Pinpoint the cell where the given text exists, returning its (X, Y) midpoint coordinate. 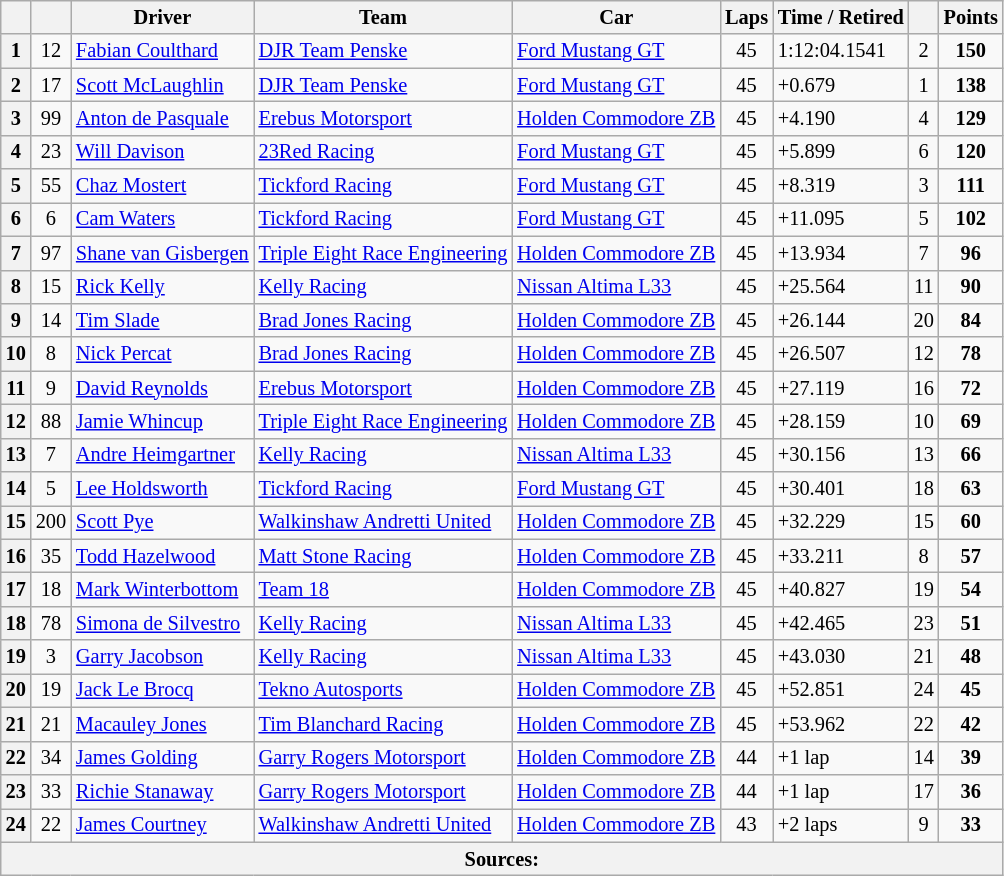
88 (51, 421)
+11.095 (841, 219)
+43.030 (841, 657)
Sources: (502, 859)
David Reynolds (162, 388)
Jamie Whincup (162, 421)
Mark Winterbottom (162, 589)
99 (51, 118)
Garry Jacobson (162, 657)
48 (971, 657)
+40.827 (841, 589)
60 (971, 522)
90 (971, 287)
+30.156 (841, 455)
+8.319 (841, 186)
72 (971, 388)
Car (616, 17)
+5.899 (841, 152)
Cam Waters (162, 219)
+2 laps (841, 825)
1:12:04.1541 (841, 51)
57 (971, 556)
111 (971, 186)
Jack Le Brocq (162, 690)
Scott McLaughlin (162, 85)
129 (971, 118)
Tim Slade (162, 320)
+32.229 (841, 522)
97 (51, 253)
Points (971, 17)
36 (971, 791)
Chaz Mostert (162, 186)
138 (971, 85)
+26.144 (841, 320)
51 (971, 623)
23Red Racing (384, 152)
84 (971, 320)
55 (51, 186)
+4.190 (841, 118)
120 (971, 152)
Richie Stanaway (162, 791)
James Golding (162, 758)
69 (971, 421)
Team (384, 17)
Rick Kelly (162, 287)
+33.211 (841, 556)
Team 18 (384, 589)
Andre Heimgartner (162, 455)
Fabian Coulthard (162, 51)
+53.962 (841, 724)
Matt Stone Racing (384, 556)
Laps (746, 17)
Scott Pye (162, 522)
Anton de Pasquale (162, 118)
96 (971, 253)
39 (971, 758)
43 (746, 825)
Driver (162, 17)
34 (51, 758)
66 (971, 455)
Nick Percat (162, 354)
200 (51, 522)
54 (971, 589)
Todd Hazelwood (162, 556)
+30.401 (841, 489)
+0.679 (841, 85)
102 (971, 219)
+25.564 (841, 287)
+26.507 (841, 354)
42 (971, 724)
Lee Holdsworth (162, 489)
Time / Retired (841, 17)
Simona de Silvestro (162, 623)
+42.465 (841, 623)
+13.934 (841, 253)
Will Davison (162, 152)
+52.851 (841, 690)
Tekno Autosports (384, 690)
63 (971, 489)
James Courtney (162, 825)
35 (51, 556)
Tim Blanchard Racing (384, 724)
+28.159 (841, 421)
Shane van Gisbergen (162, 253)
150 (971, 51)
+27.119 (841, 388)
Macauley Jones (162, 724)
